Search for the cell housing the specified text and yield its (X, Y) center coordinate. 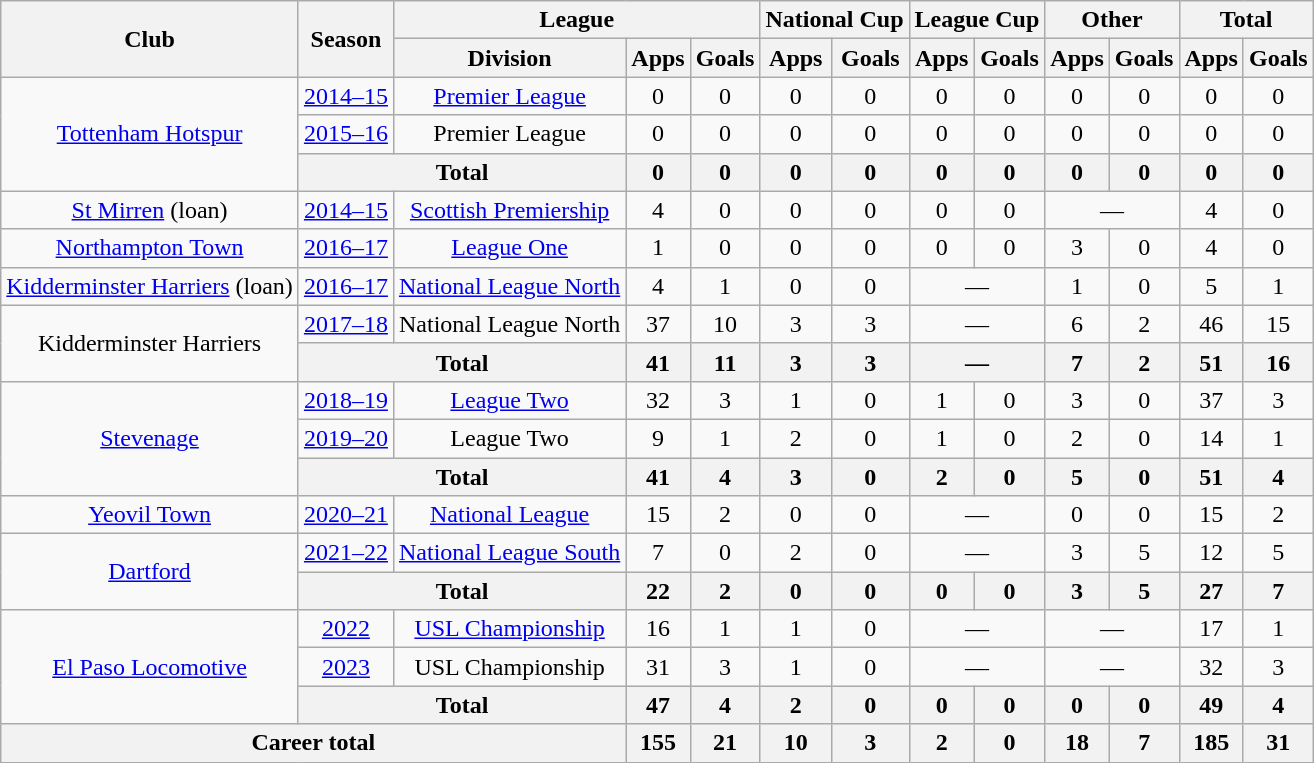
17 (1211, 629)
12 (1211, 553)
155 (658, 743)
Tottenham Hotspur (150, 134)
St Mirren (loan) (150, 210)
Other (1112, 20)
9 (658, 438)
47 (658, 705)
21 (725, 743)
El Paso Locomotive (150, 667)
Stevenage (150, 438)
National League South (509, 553)
46 (1211, 324)
Scottish Premiership (509, 210)
2020–21 (346, 515)
Dartford (150, 572)
6 (1077, 324)
2018–19 (346, 400)
National Cup (834, 20)
2015–16 (346, 134)
Division (509, 58)
2017–18 (346, 324)
Northampton Town (150, 248)
185 (1211, 743)
2021–22 (346, 553)
18 (1077, 743)
2023 (346, 667)
2022 (346, 629)
League Cup (977, 20)
Yeovil Town (150, 515)
Season (346, 39)
League One (509, 248)
11 (725, 362)
Kidderminster Harriers (loan) (150, 286)
Kidderminster Harriers (150, 343)
League (576, 20)
22 (658, 591)
Club (150, 39)
49 (1211, 705)
Career total (314, 743)
27 (1211, 591)
National League (509, 515)
2019–20 (346, 438)
14 (1211, 438)
